For the text-containing cell, return its midpoint in [X, Y] coordinate format. 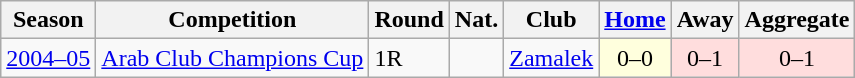
Home [635, 20]
1R [409, 58]
Club [552, 20]
Arab Club Champions Cup [232, 58]
Season [48, 20]
0–0 [635, 58]
Nat. [476, 20]
Aggregate [797, 20]
Away [705, 20]
Competition [232, 20]
Round [409, 20]
2004–05 [48, 58]
Zamalek [552, 58]
